Search for the cell housing the specified text and yield its [x, y] center coordinate. 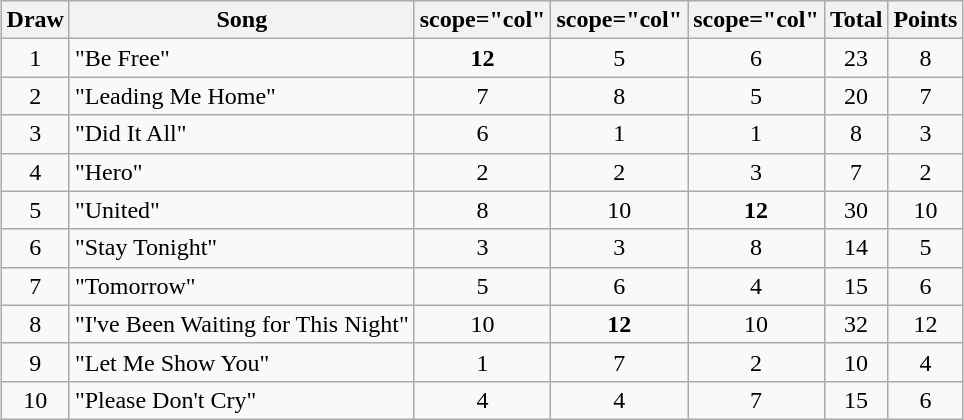
"Did It All" [242, 134]
"Be Free" [242, 58]
23 [856, 58]
Points [926, 20]
30 [856, 210]
"Tomorrow" [242, 286]
"Hero" [242, 172]
"United" [242, 210]
Draw [35, 20]
"Let Me Show You" [242, 362]
"Leading Me Home" [242, 96]
20 [856, 96]
"I've Been Waiting for This Night" [242, 324]
32 [856, 324]
Song [242, 20]
"Stay Tonight" [242, 248]
"Please Don't Cry" [242, 400]
14 [856, 248]
9 [35, 362]
Total [856, 20]
